Return the (X, Y) coordinate for the center point of the cell that contains the specified text.  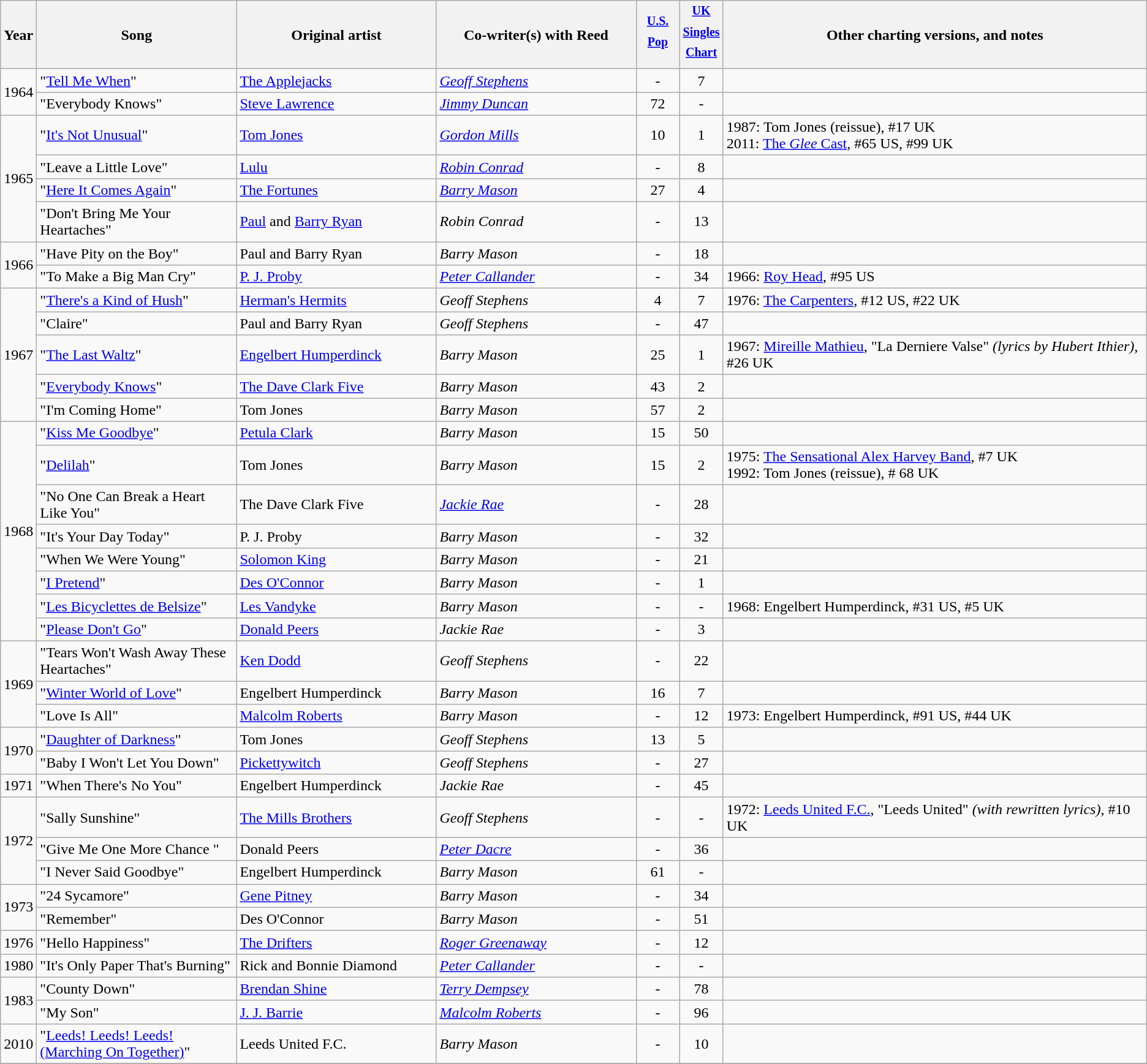
22 (701, 662)
1973: Engelbert Humperdinck, #91 US, #44 UK (935, 716)
45 (701, 786)
Leeds United F.C. (336, 1044)
1972: Leeds United F.C., "Leeds United" (with rewritten lyrics), #10 UK (935, 817)
1968: Engelbert Humperdinck, #31 US, #5 UK (935, 606)
"Remember" (137, 919)
"To Make a Big Man Cry" (137, 277)
Song (137, 35)
1972 (18, 840)
1971 (18, 786)
1968 (18, 531)
Gene Pitney (336, 896)
Brendan Shine (336, 989)
3 (701, 630)
18 (701, 254)
16 (658, 693)
61 (658, 872)
1987: Tom Jones (reissue), #17 UK2011: The Glee Cast, #65 US, #99 UK (935, 135)
"My Son" (137, 1012)
"Have Pity on the Boy" (137, 254)
"Please Don't Go" (137, 630)
"I'm Coming Home" (137, 410)
"Give Me One More Chance " (137, 849)
21 (701, 559)
"Don't Bring Me Your Heartaches" (137, 222)
Gordon Mills (536, 135)
1983 (18, 1000)
51 (701, 919)
1976 (18, 942)
Peter Dacre (536, 849)
47 (701, 323)
UK Singles Chart (701, 35)
"Tears Won't Wash Away These Heartaches" (137, 662)
Solomon King (336, 559)
1980 (18, 965)
"County Down" (137, 989)
8 (701, 167)
"24 Sycamore" (137, 896)
Steve Lawrence (336, 104)
Year (18, 35)
Lulu (336, 167)
"Kiss Me Goodbye" (137, 433)
"It's Not Unusual" (137, 135)
"It's Only Paper That's Burning" (137, 965)
"Leave a Little Love" (137, 167)
The Mills Brothers (336, 817)
2010 (18, 1044)
Terry Dempsey (536, 989)
28 (701, 505)
1967: Mireille Mathieu, "La Derniere Valse" (lyrics by Hubert Ithier), #26 UK (935, 355)
J. J. Barrie (336, 1012)
57 (658, 410)
"No One Can Break a Heart Like You" (137, 505)
Other charting versions, and notes (935, 35)
Co-writer(s) with Reed (536, 35)
"Winter World of Love" (137, 693)
"Leeds! Leeds! Leeds! (Marching On Together)" (137, 1044)
Jimmy Duncan (536, 104)
1967 (18, 355)
"Baby I Won't Let You Down" (137, 763)
Original artist (336, 35)
U.S. Pop (658, 35)
Ken Dodd (336, 662)
"Tell Me When" (137, 80)
78 (701, 989)
The Fortunes (336, 191)
43 (658, 387)
1966: Roy Head, #95 US (935, 277)
"There's a Kind of Hush" (137, 300)
1973 (18, 907)
1970 (18, 751)
1964 (18, 92)
1976: The Carpenters, #12 US, #22 UK (935, 300)
1965 (18, 178)
"It's Your Day Today" (137, 536)
"Daughter of Darkness" (137, 739)
"Delilah" (137, 464)
"Here It Comes Again" (137, 191)
1975: The Sensational Alex Harvey Band, #7 UK1992: Tom Jones (reissue), # 68 UK (935, 464)
5 (701, 739)
"Hello Happiness" (137, 942)
1966 (18, 265)
The Applejacks (336, 80)
"Sally Sunshine" (137, 817)
96 (701, 1012)
Petula Clark (336, 433)
"Love Is All" (137, 716)
Pickettywitch (336, 763)
32 (701, 536)
"Claire" (137, 323)
36 (701, 849)
Rick and Bonnie Diamond (336, 965)
"When We Were Young" (137, 559)
Les Vandyke (336, 606)
"I Pretend" (137, 583)
1969 (18, 685)
Herman's Hermits (336, 300)
Roger Greenaway (536, 942)
"I Never Said Goodbye" (137, 872)
"Les Bicyclettes de Belsize" (137, 606)
50 (701, 433)
The Drifters (336, 942)
25 (658, 355)
72 (658, 104)
"The Last Waltz" (137, 355)
"When There's No You" (137, 786)
